Identify which cell holds the provided text, then report its (X, Y) central coordinate. 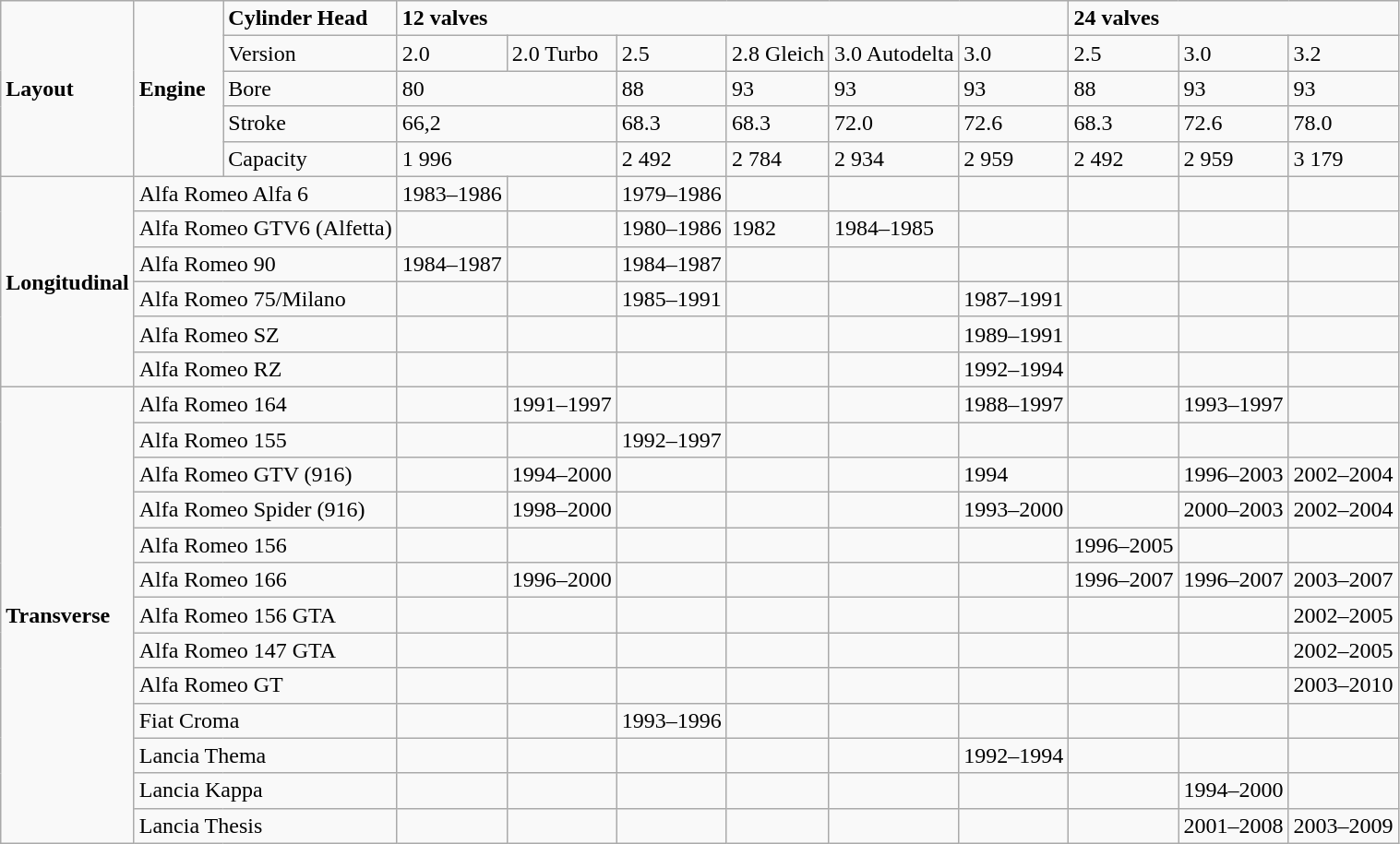
24 valves (1233, 18)
3.2 (1344, 53)
1994 (1013, 475)
72.0 (893, 124)
Version (310, 53)
Stroke (310, 124)
1 996 (507, 159)
Alfa Romeo 90 (266, 264)
3.0 Autodelta (893, 53)
12 valves (733, 18)
2000–2003 (1233, 510)
Alfa Romeo Spider (916) (266, 510)
1985–1991 (672, 299)
3 179 (1344, 159)
66,2 (507, 124)
1991–1997 (561, 404)
Longitudinal (67, 281)
1988–1997 (1013, 404)
1982 (777, 229)
80 (507, 89)
Alfa Romeo 156 GTA (266, 615)
Lancia Thema (266, 755)
1993–1997 (1233, 404)
Lancia Kappa (266, 791)
1979–1986 (672, 194)
Alfa Romeo 166 (266, 580)
Alfa Romeo 75/Milano (266, 299)
2 934 (893, 159)
Bore (310, 89)
Alfa Romeo GTV6 (Alfetta) (266, 229)
2003–2007 (1344, 580)
1993–2000 (1013, 510)
Alfa Romeo GTV (916) (266, 475)
1989–1991 (1013, 334)
Alfa Romeo SZ (266, 334)
2003–2010 (1344, 685)
Alfa Romeo 147 GTA (266, 650)
2 784 (777, 159)
1993–1996 (672, 720)
78.0 (1344, 124)
1984–1985 (893, 229)
Layout (67, 89)
1996–2005 (1124, 545)
2.0 (452, 53)
1996–2003 (1233, 475)
Transverse (67, 614)
Alfa Romeo 155 (266, 440)
Engine (179, 89)
Capacity (310, 159)
2.8 Gleich (777, 53)
Alfa Romeo RZ (266, 369)
Cylinder Head (310, 18)
1980–1986 (672, 229)
1998–2000 (561, 510)
Alfa Romeo 156 (266, 545)
Fiat Croma (266, 720)
2.0 Turbo (561, 53)
Alfa Romeo 164 (266, 404)
Lancia Thesis (266, 826)
1992–1997 (672, 440)
1983–1986 (452, 194)
1996–2000 (561, 580)
Alfa Romeo GT (266, 685)
Alfa Romeo Alfa 6 (266, 194)
2001–2008 (1233, 826)
1987–1991 (1013, 299)
2003–2009 (1344, 826)
